From the cell containing the given text, extract its center point as (X, Y) coordinate. 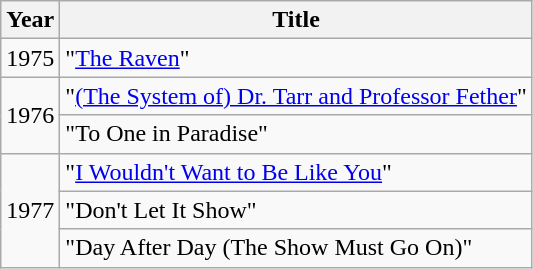
Year (30, 20)
Title (296, 20)
"(The System of) Dr. Tarr and Professor Fether" (296, 96)
1977 (30, 210)
1976 (30, 115)
"Day After Day (The Show Must Go On)" (296, 248)
"I Wouldn't Want to Be Like You" (296, 172)
"Don't Let It Show" (296, 210)
"To One in Paradise" (296, 134)
"The Raven" (296, 58)
1975 (30, 58)
